Determine the [x, y] coordinate at the center of the cell enclosing the given text.  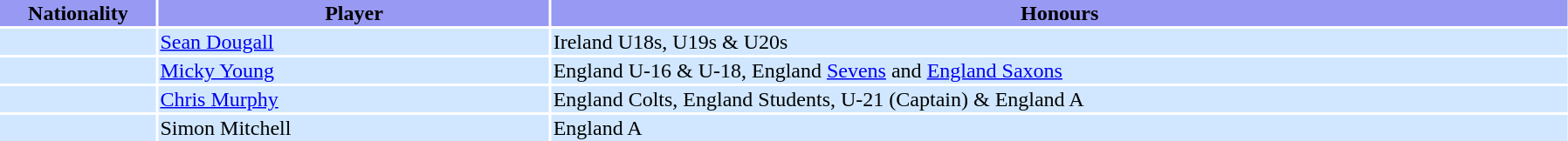
Simon Mitchell [354, 128]
Chris Murphy [354, 99]
Micky Young [354, 70]
Sean Dougall [354, 42]
Player [354, 13]
England A [1060, 128]
England Colts, England Students, U-21 (Captain) & England A [1060, 99]
Ireland U18s, U19s & U20s [1060, 42]
Honours [1060, 13]
Nationality [79, 13]
England U-16 & U-18, England Sevens and England Saxons [1060, 70]
